Locate the cell with the specified text and output its (X, Y) center coordinate. 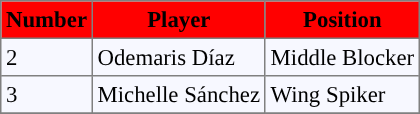
Michelle Sánchez (178, 95)
Middle Blocker (342, 57)
Player (178, 20)
2 (47, 57)
Position (342, 20)
Odemaris Díaz (178, 57)
3 (47, 95)
Number (47, 20)
Wing Spiker (342, 95)
